Scan for the cell matching the given text and deliver its [X, Y] coordinate at center. 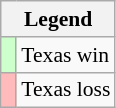
Texas win [66, 55]
Legend [58, 19]
Texas loss [66, 90]
